Locate the cell with the specified text and output its [x, y] center coordinate. 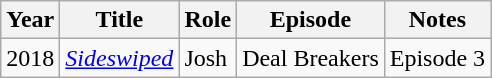
Deal Breakers [311, 58]
Episode [311, 20]
Notes [437, 20]
Role [208, 20]
Sideswiped [120, 58]
Josh [208, 58]
Episode 3 [437, 58]
Year [30, 20]
Title [120, 20]
2018 [30, 58]
